Identify which cell holds the provided text, then report its [X, Y] central coordinate. 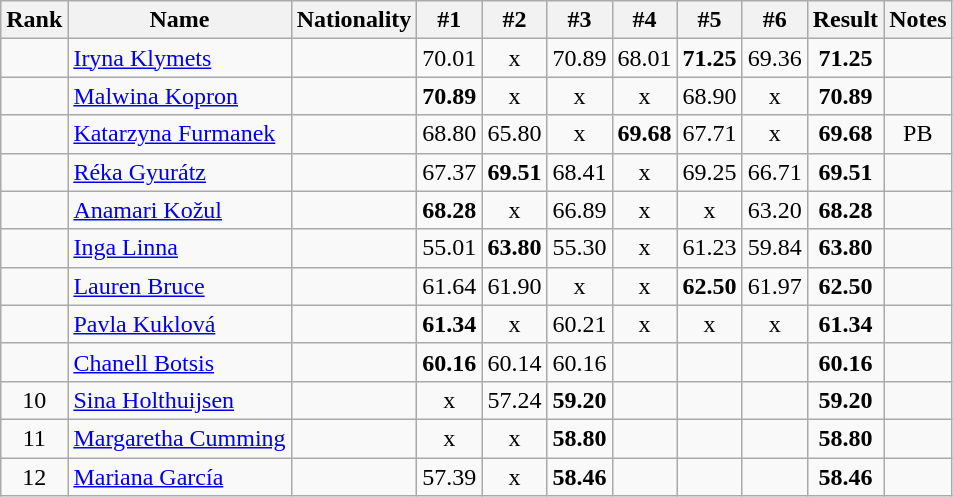
61.23 [710, 248]
Name [180, 20]
57.39 [450, 477]
65.80 [514, 134]
63.20 [774, 210]
57.24 [514, 400]
61.64 [450, 286]
Iryna Klymets [180, 58]
67.71 [710, 134]
10 [34, 400]
Notes [918, 20]
#6 [774, 20]
Margaretha Cumming [180, 438]
61.97 [774, 286]
70.01 [450, 58]
12 [34, 477]
69.25 [710, 172]
#3 [580, 20]
60.21 [580, 324]
68.41 [580, 172]
66.71 [774, 172]
Pavla Kuklová [180, 324]
60.14 [514, 362]
61.90 [514, 286]
#1 [450, 20]
Inga Linna [180, 248]
#4 [644, 20]
Lauren Bruce [180, 286]
59.84 [774, 248]
Mariana García [180, 477]
#2 [514, 20]
Sina Holthuijsen [180, 400]
11 [34, 438]
Anamari Kožul [180, 210]
Chanell Botsis [180, 362]
69.36 [774, 58]
Katarzyna Furmanek [180, 134]
68.90 [710, 96]
67.37 [450, 172]
#5 [710, 20]
68.80 [450, 134]
Nationality [354, 20]
66.89 [580, 210]
Rank [34, 20]
Malwina Kopron [180, 96]
55.30 [580, 248]
68.01 [644, 58]
55.01 [450, 248]
Réka Gyurátz [180, 172]
PB [918, 134]
Result [845, 20]
